Find where the given text appears and provide that cell's center as [x, y] coordinate. 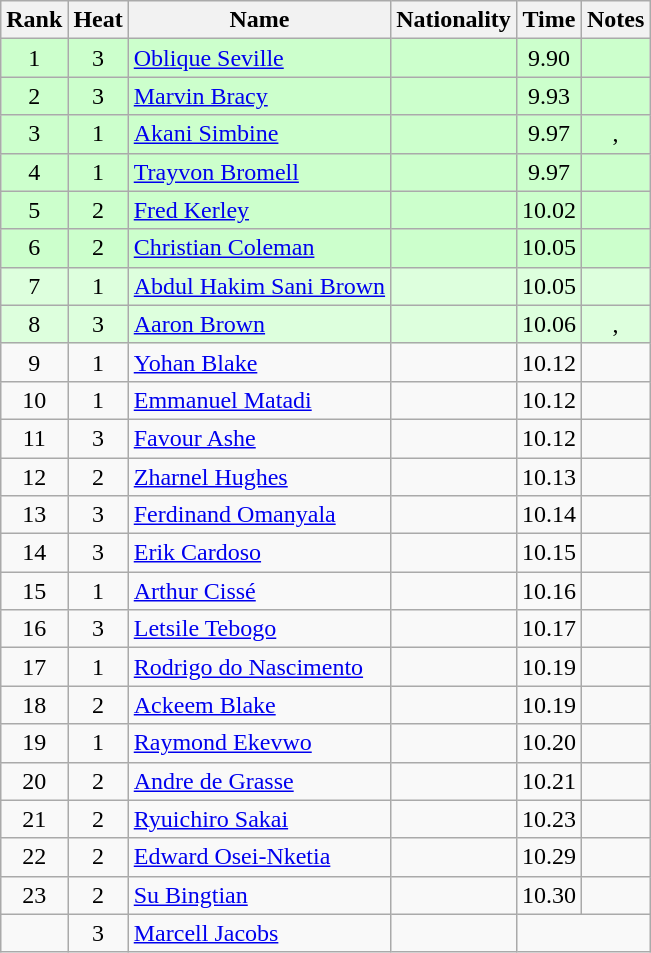
Ackeem Blake [259, 705]
13 [34, 515]
10.14 [548, 515]
22 [34, 857]
Time [548, 20]
Marvin Bracy [259, 96]
6 [34, 248]
Edward Osei-Nketia [259, 857]
7 [34, 286]
Zharnel Hughes [259, 477]
Andre de Grasse [259, 781]
Emmanuel Matadi [259, 400]
16 [34, 629]
Trayvon Bromell [259, 172]
Notes [615, 20]
Oblique Seville [259, 58]
14 [34, 553]
5 [34, 210]
9 [34, 362]
15 [34, 591]
8 [34, 324]
4 [34, 172]
10.17 [548, 629]
10.15 [548, 553]
Fred Kerley [259, 210]
Arthur Cissé [259, 591]
Heat [98, 20]
Ryuichiro Sakai [259, 819]
Christian Coleman [259, 248]
20 [34, 781]
Marcell Jacobs [259, 933]
10.30 [548, 895]
10 [34, 400]
10.21 [548, 781]
9.93 [548, 96]
Nationality [454, 20]
Abdul Hakim Sani Brown [259, 286]
9.90 [548, 58]
Name [259, 20]
10.20 [548, 743]
11 [34, 438]
19 [34, 743]
10.16 [548, 591]
12 [34, 477]
10.06 [548, 324]
10.13 [548, 477]
Ferdinand Omanyala [259, 515]
10.29 [548, 857]
Raymond Ekevwo [259, 743]
Letsile Tebogo [259, 629]
Su Bingtian [259, 895]
10.23 [548, 819]
21 [34, 819]
Akani Simbine [259, 134]
Rank [34, 20]
Erik Cardoso [259, 553]
23 [34, 895]
17 [34, 667]
Aaron Brown [259, 324]
18 [34, 705]
10.02 [548, 210]
Rodrigo do Nascimento [259, 667]
Favour Ashe [259, 438]
Yohan Blake [259, 362]
